Identify which cell holds the provided text, then report its (x, y) central coordinate. 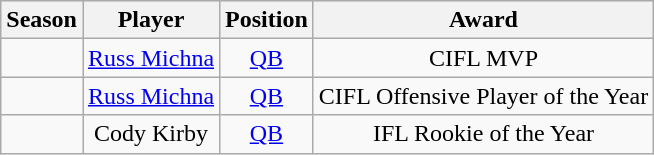
Player (150, 20)
Cody Kirby (150, 134)
CIFL Offensive Player of the Year (483, 96)
Award (483, 20)
CIFL MVP (483, 58)
Season (42, 20)
IFL Rookie of the Year (483, 134)
Position (267, 20)
